For the text-containing cell, return its midpoint in (x, y) coordinate format. 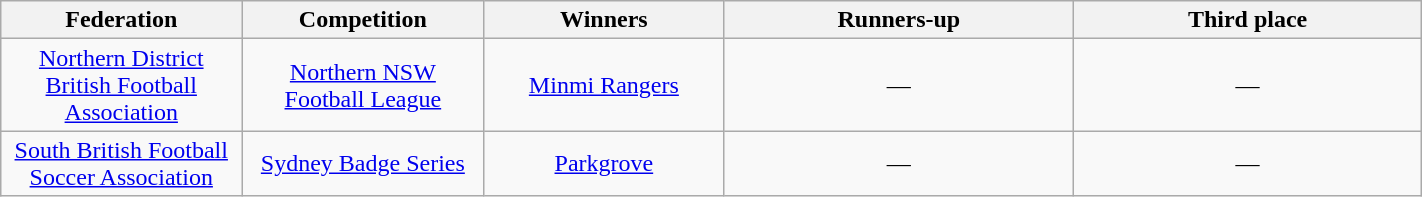
Competition (363, 20)
South British Football Soccer Association (122, 164)
Northern NSW Football League (363, 85)
Winners (604, 20)
Federation (122, 20)
Runners-up (899, 20)
Third place (1248, 20)
Parkgrove (604, 164)
Sydney Badge Series (363, 164)
Minmi Rangers (604, 85)
Northern District British Football Association (122, 85)
